Provide the (X, Y) coordinate of the cell's center where the given text is located.  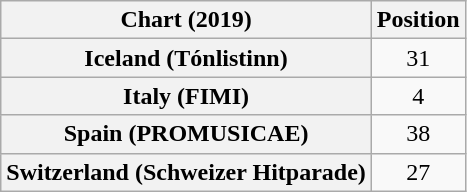
Switzerland (Schweizer Hitparade) (186, 172)
Italy (FIMI) (186, 96)
Spain (PROMUSICAE) (186, 134)
Chart (2019) (186, 20)
38 (418, 134)
27 (418, 172)
4 (418, 96)
Iceland (Tónlistinn) (186, 58)
Position (418, 20)
31 (418, 58)
